For the text-containing cell, return its midpoint in (X, Y) coordinate format. 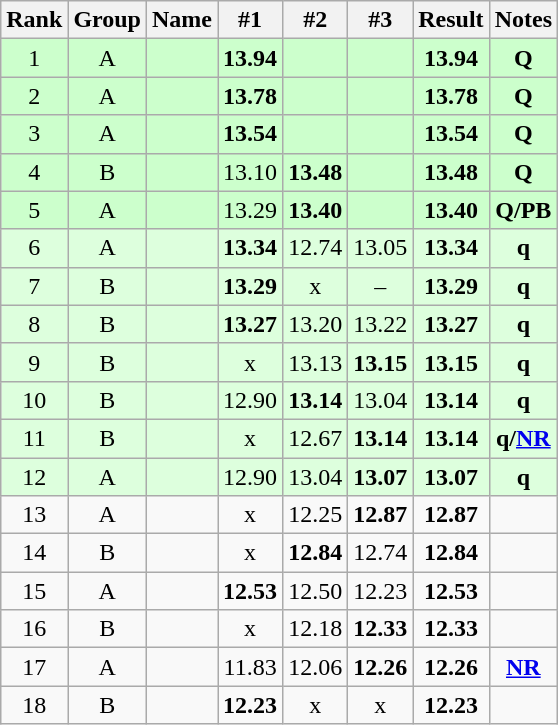
13.10 (250, 172)
Result (451, 20)
#3 (380, 20)
q/NR (523, 438)
12.18 (316, 629)
8 (34, 324)
12.25 (316, 515)
NR (523, 667)
13.22 (380, 324)
5 (34, 210)
12.06 (316, 667)
#1 (250, 20)
11.83 (250, 667)
17 (34, 667)
13 (34, 515)
12.50 (316, 591)
13.20 (316, 324)
1 (34, 58)
– (380, 286)
13.13 (316, 362)
13.05 (380, 248)
Name (182, 20)
14 (34, 553)
4 (34, 172)
Group (108, 20)
18 (34, 705)
16 (34, 629)
12 (34, 477)
10 (34, 400)
11 (34, 438)
#2 (316, 20)
15 (34, 591)
Rank (34, 20)
Notes (523, 20)
3 (34, 134)
Q/PB (523, 210)
12.67 (316, 438)
7 (34, 286)
6 (34, 248)
2 (34, 96)
9 (34, 362)
